Search for the cell housing the specified text and yield its (X, Y) center coordinate. 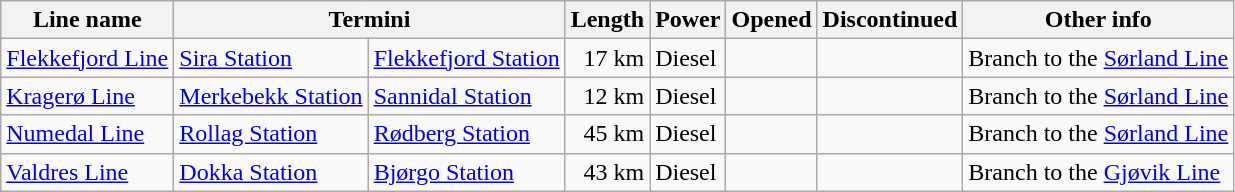
Sannidal Station (466, 96)
Rollag Station (271, 134)
12 km (607, 96)
Valdres Line (88, 172)
Power (688, 20)
Numedal Line (88, 134)
45 km (607, 134)
Bjørgo Station (466, 172)
Merkebekk Station (271, 96)
Discontinued (890, 20)
17 km (607, 58)
Termini (370, 20)
Length (607, 20)
43 km (607, 172)
Opened (772, 20)
Dokka Station (271, 172)
Line name (88, 20)
Flekkefjord Line (88, 58)
Kragerø Line (88, 96)
Rødberg Station (466, 134)
Flekkefjord Station (466, 58)
Branch to the Gjøvik Line (1098, 172)
Other info (1098, 20)
Sira Station (271, 58)
